Search for the cell housing the specified text and yield its (X, Y) center coordinate. 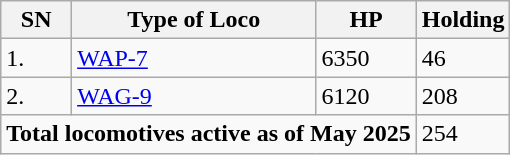
Holding (463, 20)
WAP-7 (194, 58)
WAG-9 (194, 96)
1. (36, 58)
SN (36, 20)
6350 (366, 58)
6120 (366, 96)
HP (366, 20)
46 (463, 58)
2. (36, 96)
208 (463, 96)
Total locomotives active as of May 2025 (208, 134)
254 (463, 134)
Type of Loco (194, 20)
